Find where the given text appears and provide that cell's center as (X, Y) coordinate. 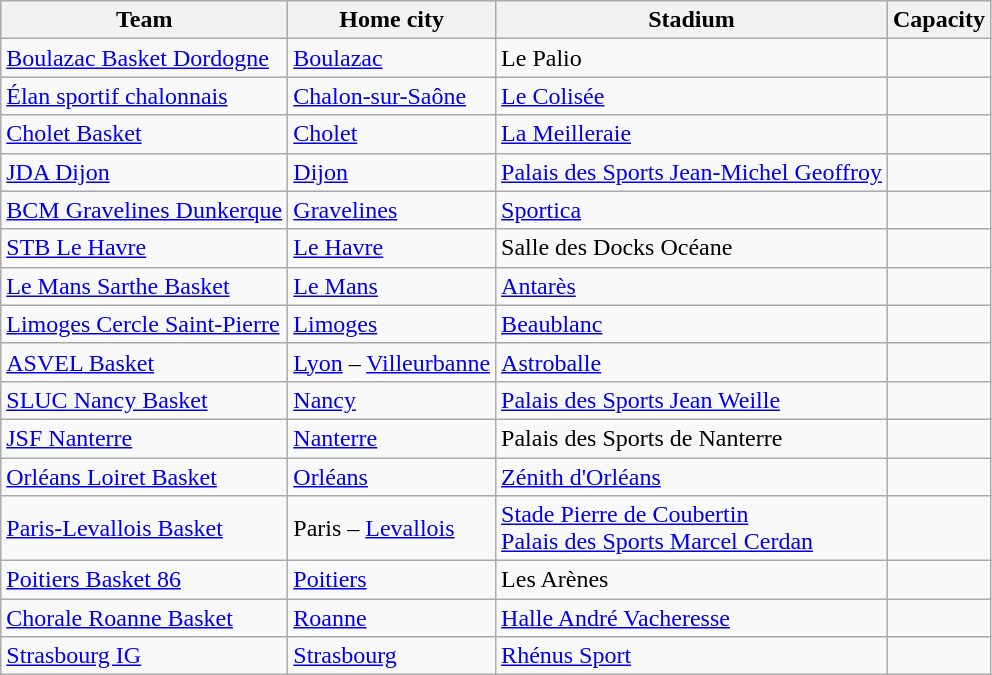
Élan sportif chalonnais (144, 96)
Limoges (392, 324)
Strasbourg (392, 656)
Salle des Docks Océane (692, 248)
JSF Nanterre (144, 438)
Antarès (692, 286)
Le Havre (392, 248)
JDA Dijon (144, 172)
Strasbourg IG (144, 656)
Rhénus Sport (692, 656)
Roanne (392, 618)
La Meilleraie (692, 134)
STB Le Havre (144, 248)
Paris-Levallois Basket (144, 528)
Le Colisée (692, 96)
Boulazac Basket Dordogne (144, 58)
Sportica (692, 210)
Boulazac (392, 58)
Stadium (692, 20)
Astroballe (692, 362)
Chorale Roanne Basket (144, 618)
Nanterre (392, 438)
Cholet (392, 134)
Cholet Basket (144, 134)
Limoges Cercle Saint-Pierre (144, 324)
Home city (392, 20)
Les Arènes (692, 580)
Palais des Sports de Nanterre (692, 438)
Orléans (392, 477)
Le Mans (392, 286)
Stade Pierre de Coubertin Palais des Sports Marcel Cerdan (692, 528)
Orléans Loiret Basket (144, 477)
Team (144, 20)
Le Palio (692, 58)
Le Mans Sarthe Basket (144, 286)
BCM Gravelines Dunkerque (144, 210)
SLUC Nancy Basket (144, 400)
Capacity (938, 20)
Halle André Vacheresse (692, 618)
Poitiers Basket 86 (144, 580)
Paris – Levallois (392, 528)
Poitiers (392, 580)
Dijon (392, 172)
Palais des Sports Jean Weille (692, 400)
Zénith d'Orléans (692, 477)
ASVEL Basket (144, 362)
Beaublanc (692, 324)
Chalon-sur-Saône (392, 96)
Gravelines (392, 210)
Lyon – Villeurbanne (392, 362)
Palais des Sports Jean-Michel Geoffroy (692, 172)
Nancy (392, 400)
